Output the (x, y) coordinate of the center of the cell containing the given text.  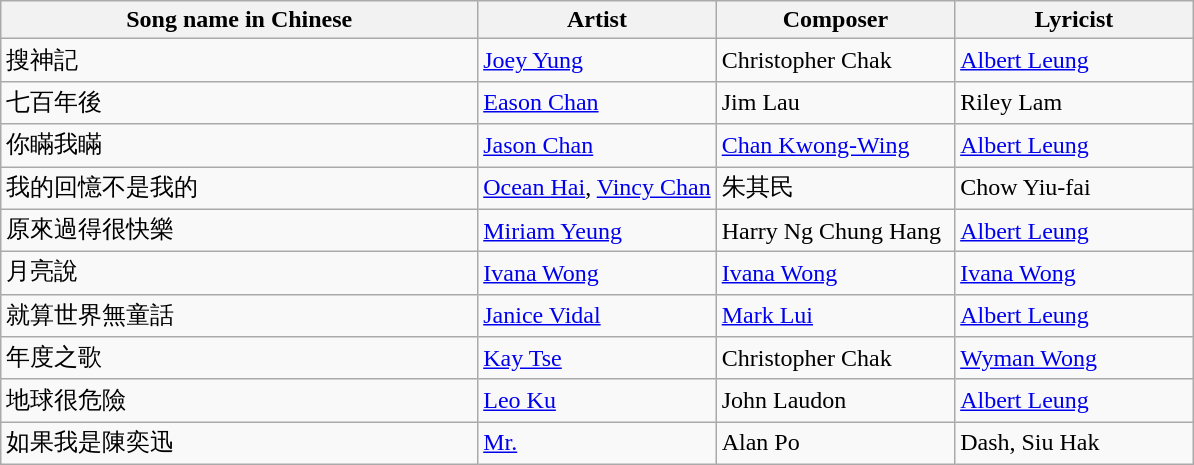
Song name in Chinese (240, 20)
Joey Yung (597, 60)
Leo Ku (597, 400)
Kay Tse (597, 358)
Alan Po (835, 444)
月亮說 (240, 274)
Ocean Hai, Vincy Chan (597, 188)
Jason Chan (597, 146)
地球很危險 (240, 400)
Eason Chan (597, 102)
Artist (597, 20)
年度之歌 (240, 358)
Wyman Wong (1074, 358)
就算世界無童話 (240, 316)
如果我是陳奕迅 (240, 444)
Lyricist (1074, 20)
Riley Lam (1074, 102)
你瞞我瞞 (240, 146)
Jim Lau (835, 102)
Harry Ng Chung Hang (835, 230)
搜神記 (240, 60)
七百年後 (240, 102)
朱其民 (835, 188)
Chow Yiu-fai (1074, 188)
Janice Vidal (597, 316)
Chan Kwong-Wing (835, 146)
Dash, Siu Hak (1074, 444)
原來過得很快樂 (240, 230)
Mark Lui (835, 316)
Mr. (597, 444)
Miriam Yeung (597, 230)
John Laudon (835, 400)
我的回憶不是我的 (240, 188)
Composer (835, 20)
